Determine the (x, y) coordinate at the center of the cell enclosing the given text.  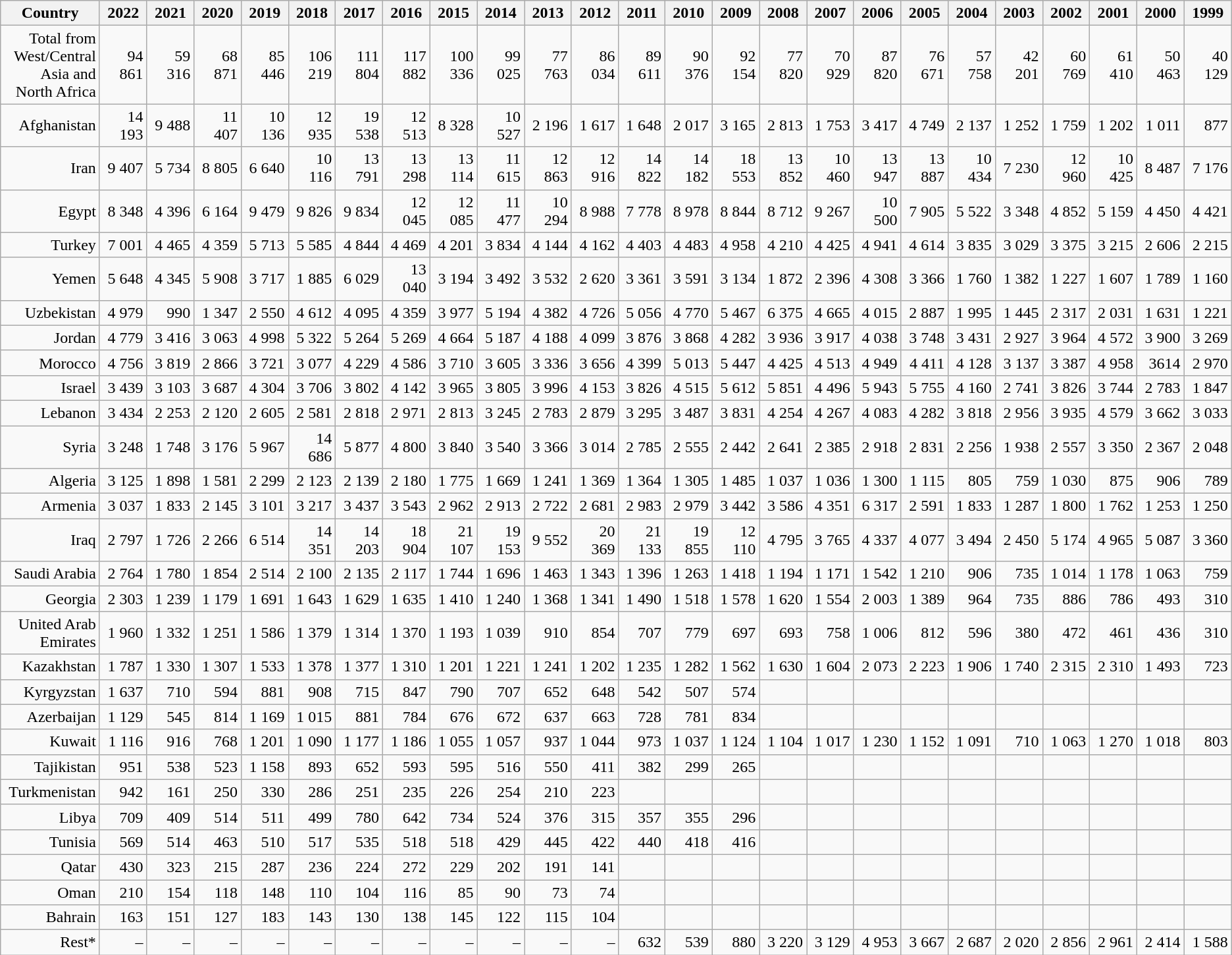
1 518 (688, 599)
4 664 (453, 338)
1 885 (312, 279)
1 533 (265, 667)
Tunisia (50, 842)
1 562 (736, 667)
74 (595, 892)
4 337 (877, 540)
1 629 (359, 599)
1 263 (688, 574)
3 220 (783, 942)
1 282 (688, 667)
148 (265, 892)
1 726 (170, 540)
99 025 (501, 65)
1 669 (501, 481)
3 129 (831, 942)
7 176 (1208, 168)
Total from West/Central Asia and North Africa (50, 65)
183 (265, 917)
3 245 (501, 413)
4 726 (595, 313)
1 490 (642, 599)
296 (736, 817)
3 868 (688, 338)
786 (1114, 599)
3 721 (265, 363)
3 840 (453, 446)
154 (170, 892)
1 239 (170, 599)
1 039 (501, 633)
3 217 (312, 506)
436 (1160, 633)
5 087 (1160, 540)
1 341 (595, 599)
1 011 (1160, 125)
59 316 (170, 65)
1 759 (1066, 125)
11 615 (501, 168)
1 631 (1160, 313)
299 (688, 767)
4 965 (1114, 540)
2022 (123, 13)
3 416 (170, 338)
1 252 (1019, 125)
19 153 (501, 540)
20 369 (595, 540)
3 487 (688, 413)
85 446 (265, 65)
Egypt (50, 211)
3 360 (1208, 540)
3 063 (218, 338)
161 (170, 792)
2 764 (123, 574)
422 (595, 842)
538 (170, 767)
1 607 (1114, 279)
805 (972, 481)
2 913 (501, 506)
2015 (453, 13)
3 134 (736, 279)
2 687 (972, 942)
1 753 (831, 125)
6 375 (783, 313)
1 410 (453, 599)
4 229 (359, 363)
1 014 (1066, 574)
1 017 (831, 742)
235 (407, 792)
4 979 (123, 313)
1 648 (642, 125)
1 250 (1208, 506)
Georgia (50, 599)
1 617 (595, 125)
594 (218, 692)
1 055 (453, 742)
14 203 (359, 540)
5 467 (736, 313)
780 (359, 817)
1 057 (501, 742)
2 215 (1208, 245)
723 (1208, 667)
21 133 (642, 540)
3 014 (595, 446)
693 (783, 633)
5 174 (1066, 540)
4 496 (831, 388)
2018 (312, 13)
254 (501, 792)
3 439 (123, 388)
3 125 (123, 481)
224 (359, 867)
12 916 (595, 168)
5 851 (783, 388)
663 (595, 717)
2 073 (877, 667)
2 797 (123, 540)
517 (312, 842)
1 270 (1114, 742)
1 379 (312, 633)
5 269 (407, 338)
2 017 (688, 125)
516 (501, 767)
1 630 (783, 667)
3 656 (595, 363)
1 115 (925, 481)
523 (218, 767)
4 399 (642, 363)
2 266 (218, 540)
12 110 (736, 540)
875 (1114, 481)
11 407 (218, 125)
1 314 (359, 633)
768 (218, 742)
1 006 (877, 633)
1 581 (218, 481)
4 949 (877, 363)
3 248 (123, 446)
973 (642, 742)
3 103 (170, 388)
4 153 (595, 388)
3 717 (265, 279)
4 998 (265, 338)
2 741 (1019, 388)
4 267 (831, 413)
524 (501, 817)
3 687 (218, 388)
12 513 (407, 125)
Jordan (50, 338)
86 034 (595, 65)
3 269 (1208, 338)
709 (123, 817)
3 706 (312, 388)
6 514 (265, 540)
5 194 (501, 313)
461 (1114, 633)
1 210 (925, 574)
3 361 (642, 279)
2017 (359, 13)
1 620 (783, 599)
110 (312, 892)
779 (688, 633)
4 844 (359, 245)
1 396 (642, 574)
13 852 (783, 168)
4 308 (877, 279)
323 (170, 867)
118 (218, 892)
2011 (642, 13)
499 (312, 817)
5 648 (123, 279)
73 (548, 892)
143 (312, 917)
1 493 (1160, 667)
Kuwait (50, 742)
1 906 (972, 667)
510 (265, 842)
9 407 (123, 168)
1 186 (407, 742)
4 345 (170, 279)
1 789 (1160, 279)
1 938 (1019, 446)
1 015 (312, 717)
4 403 (642, 245)
3 295 (642, 413)
9 267 (831, 211)
5 943 (877, 388)
287 (265, 867)
Iraq (50, 540)
2 303 (123, 599)
8 978 (688, 211)
94 861 (123, 65)
6 029 (359, 279)
2 971 (407, 413)
1 178 (1114, 574)
Libya (50, 817)
1 253 (1160, 506)
2 620 (595, 279)
4 469 (407, 245)
2 918 (877, 446)
Syria (50, 446)
2 927 (1019, 338)
2013 (548, 13)
12 085 (453, 211)
8 712 (783, 211)
4 483 (688, 245)
632 (642, 942)
5 159 (1114, 211)
1 378 (312, 667)
7 905 (925, 211)
3 586 (783, 506)
10 294 (548, 211)
3 543 (407, 506)
Turkey (50, 245)
3 744 (1114, 388)
3 835 (972, 245)
Uzbekistan (50, 313)
409 (170, 817)
4 572 (1114, 338)
1 343 (595, 574)
790 (453, 692)
910 (548, 633)
10 460 (831, 168)
10 434 (972, 168)
1 091 (972, 742)
834 (736, 717)
1 044 (595, 742)
2012 (595, 13)
10 500 (877, 211)
1 463 (548, 574)
2004 (972, 13)
12 960 (1066, 168)
4 201 (453, 245)
1 748 (170, 446)
4 795 (783, 540)
2016 (407, 13)
4 162 (595, 245)
14 686 (312, 446)
676 (453, 717)
445 (548, 842)
1 124 (736, 742)
3 765 (831, 540)
250 (218, 792)
2 979 (688, 506)
2 962 (453, 506)
90 (501, 892)
60 769 (1066, 65)
10 116 (312, 168)
4 128 (972, 363)
463 (218, 842)
3 101 (265, 506)
893 (312, 767)
728 (642, 717)
Lebanon (50, 413)
4 852 (1066, 211)
2 367 (1160, 446)
4 095 (359, 313)
115 (548, 917)
2 641 (783, 446)
2010 (688, 13)
2 180 (407, 481)
3 900 (1160, 338)
3 748 (925, 338)
13 298 (407, 168)
3 350 (1114, 446)
535 (359, 842)
111 804 (359, 65)
2 605 (265, 413)
574 (736, 692)
2 818 (359, 413)
812 (925, 633)
18 904 (407, 540)
886 (1066, 599)
507 (688, 692)
2000 (1160, 13)
Iran (50, 168)
4 515 (688, 388)
1 287 (1019, 506)
2 020 (1019, 942)
1 194 (783, 574)
2 879 (595, 413)
8 844 (736, 211)
7 230 (1019, 168)
141 (595, 867)
3 662 (1160, 413)
951 (123, 767)
2 145 (218, 506)
8 328 (453, 125)
2 123 (312, 481)
4 941 (877, 245)
Turkmenistan (50, 792)
4 756 (123, 363)
5 713 (265, 245)
3 936 (783, 338)
12 935 (312, 125)
68 871 (218, 65)
2020 (218, 13)
2007 (831, 13)
1 554 (831, 599)
672 (501, 717)
3 819 (170, 363)
697 (736, 633)
13 791 (359, 168)
3 375 (1066, 245)
4 749 (925, 125)
Rest* (50, 942)
4 160 (972, 388)
942 (123, 792)
40 129 (1208, 65)
2 887 (925, 313)
3 494 (972, 540)
357 (642, 817)
3 917 (831, 338)
265 (736, 767)
191 (548, 867)
6 164 (218, 211)
2 031 (1114, 313)
14 193 (123, 125)
Armenia (50, 506)
3 805 (501, 388)
1 787 (123, 667)
637 (548, 717)
4 077 (925, 540)
5 877 (359, 446)
3 802 (359, 388)
1 389 (925, 599)
1 347 (218, 313)
4 614 (925, 245)
2 785 (642, 446)
1 995 (972, 313)
9 834 (359, 211)
9 826 (312, 211)
2 970 (1208, 363)
2 196 (548, 125)
1 305 (688, 481)
784 (407, 717)
8 805 (218, 168)
1 300 (877, 481)
19 855 (688, 540)
100 336 (453, 65)
3 033 (1208, 413)
1 847 (1208, 388)
8 487 (1160, 168)
2 606 (1160, 245)
429 (501, 842)
1 104 (783, 742)
3 029 (1019, 245)
1 369 (595, 481)
2 414 (1160, 942)
United Arab Emirates (50, 633)
2 961 (1114, 942)
1 193 (453, 633)
6 640 (265, 168)
7 778 (642, 211)
1 744 (453, 574)
106 219 (312, 65)
4 411 (925, 363)
42 201 (1019, 65)
286 (312, 792)
2006 (877, 13)
440 (642, 842)
3 977 (453, 313)
10 425 (1114, 168)
5 187 (501, 338)
3 591 (688, 279)
2 581 (312, 413)
272 (407, 867)
418 (688, 842)
4 953 (877, 942)
89 611 (642, 65)
13 114 (453, 168)
1 643 (312, 599)
1 116 (123, 742)
202 (501, 867)
1 240 (501, 599)
4 421 (1208, 211)
236 (312, 867)
430 (123, 867)
803 (1208, 742)
215 (218, 867)
11 477 (501, 211)
1 898 (170, 481)
3 667 (925, 942)
2 299 (265, 481)
3 348 (1019, 211)
8 348 (123, 211)
1 152 (925, 742)
70 929 (831, 65)
1 691 (265, 599)
138 (407, 917)
2 139 (359, 481)
1 854 (218, 574)
Afghanistan (50, 125)
1 310 (407, 667)
122 (501, 917)
3 437 (359, 506)
4 396 (170, 211)
2 550 (265, 313)
12 863 (548, 168)
4 144 (548, 245)
569 (123, 842)
116 (407, 892)
1 762 (1114, 506)
229 (453, 867)
2014 (501, 13)
758 (831, 633)
13 887 (925, 168)
5 013 (688, 363)
3 194 (453, 279)
1 036 (831, 481)
8 988 (595, 211)
3 077 (312, 363)
2 450 (1019, 540)
593 (407, 767)
3 431 (972, 338)
Oman (50, 892)
3 434 (123, 413)
3 387 (1066, 363)
1 418 (736, 574)
Morocco (50, 363)
3 605 (501, 363)
380 (1019, 633)
3 176 (218, 446)
Saudi Arabia (50, 574)
Yemen (50, 279)
416 (736, 842)
9 479 (265, 211)
542 (642, 692)
2003 (1019, 13)
1 030 (1066, 481)
61 410 (1114, 65)
Azerbaijan (50, 717)
2 117 (407, 574)
990 (170, 313)
1 370 (407, 633)
13 040 (407, 279)
2 137 (972, 125)
4 099 (595, 338)
2 253 (170, 413)
1 235 (642, 667)
5 734 (170, 168)
251 (359, 792)
411 (595, 767)
2 315 (1066, 667)
4 513 (831, 363)
1 251 (218, 633)
151 (170, 917)
Algeria (50, 481)
595 (453, 767)
3 492 (501, 279)
4 015 (877, 313)
77 820 (783, 65)
5 755 (925, 388)
1 129 (123, 717)
2 256 (972, 446)
1 018 (1160, 742)
4 142 (407, 388)
4 083 (877, 413)
1 307 (218, 667)
1 485 (736, 481)
1 230 (877, 742)
2 956 (1019, 413)
596 (972, 633)
964 (972, 599)
1 760 (972, 279)
13 947 (877, 168)
330 (265, 792)
2 317 (1066, 313)
6 317 (877, 506)
4 800 (407, 446)
163 (123, 917)
2 591 (925, 506)
4 351 (831, 506)
315 (595, 817)
3 818 (972, 413)
3 831 (736, 413)
1 872 (783, 279)
4 382 (548, 313)
3 417 (877, 125)
472 (1066, 633)
4 586 (407, 363)
18 553 (736, 168)
14 822 (642, 168)
2 514 (265, 574)
854 (595, 633)
Kazakhstan (50, 667)
12 045 (407, 211)
715 (359, 692)
847 (407, 692)
2 385 (831, 446)
2 396 (831, 279)
880 (736, 942)
877 (1208, 125)
4 770 (688, 313)
2 003 (877, 599)
4 304 (265, 388)
5 447 (736, 363)
Bahrain (50, 917)
14 182 (688, 168)
789 (1208, 481)
2001 (1114, 13)
2 722 (548, 506)
117 882 (407, 65)
2 983 (642, 506)
2 856 (1066, 942)
1 377 (359, 667)
1 332 (170, 633)
5 967 (265, 446)
4 779 (123, 338)
57 758 (972, 65)
1 368 (548, 599)
5 264 (359, 338)
2 555 (688, 446)
3 037 (123, 506)
9 488 (170, 125)
2 866 (218, 363)
5 585 (312, 245)
2019 (265, 13)
908 (312, 692)
1 740 (1019, 667)
Kyrgyzstan (50, 692)
4 210 (783, 245)
2008 (783, 13)
1 445 (1019, 313)
10 136 (265, 125)
1 780 (170, 574)
Qatar (50, 867)
2 442 (736, 446)
2 223 (925, 667)
1 775 (453, 481)
355 (688, 817)
511 (265, 817)
648 (595, 692)
3 965 (453, 388)
1 542 (877, 574)
1 696 (501, 574)
7 001 (123, 245)
2 831 (925, 446)
85 (453, 892)
10 527 (501, 125)
5 522 (972, 211)
2 048 (1208, 446)
382 (642, 767)
916 (170, 742)
21 107 (453, 540)
3 876 (642, 338)
1 382 (1019, 279)
937 (548, 742)
1 090 (312, 742)
2 135 (359, 574)
1 578 (736, 599)
5 056 (642, 313)
2002 (1066, 13)
539 (688, 942)
3 710 (453, 363)
376 (548, 817)
3 215 (1114, 245)
3614 (1160, 363)
1 179 (218, 599)
130 (359, 917)
3 935 (1066, 413)
2005 (925, 13)
Country (50, 13)
4 612 (312, 313)
Israel (50, 388)
1 960 (123, 633)
3 532 (548, 279)
3 442 (736, 506)
2009 (736, 13)
223 (595, 792)
87 820 (877, 65)
1 635 (407, 599)
145 (453, 917)
1999 (1208, 13)
127 (218, 917)
550 (548, 767)
2 681 (595, 506)
77 763 (548, 65)
3 336 (548, 363)
2 557 (1066, 446)
50 463 (1160, 65)
1 158 (265, 767)
545 (170, 717)
2021 (170, 13)
5 908 (218, 279)
4 665 (831, 313)
1 330 (170, 667)
76 671 (925, 65)
19 538 (359, 125)
5 612 (736, 388)
9 552 (548, 540)
781 (688, 717)
14 351 (312, 540)
Tajikistan (50, 767)
1 586 (265, 633)
1 169 (265, 717)
3 834 (501, 245)
814 (218, 717)
1 800 (1066, 506)
4 450 (1160, 211)
2 310 (1114, 667)
493 (1160, 599)
1 604 (831, 667)
3 964 (1066, 338)
4 465 (170, 245)
1 227 (1066, 279)
1 637 (123, 692)
5 322 (312, 338)
1 160 (1208, 279)
3 540 (501, 446)
2 100 (312, 574)
2 120 (218, 413)
3 165 (736, 125)
1 364 (642, 481)
4 579 (1114, 413)
1 171 (831, 574)
4 038 (877, 338)
642 (407, 817)
1 588 (1208, 942)
90 376 (688, 65)
734 (453, 817)
4 188 (548, 338)
226 (453, 792)
1 177 (359, 742)
3 996 (548, 388)
3 137 (1019, 363)
4 254 (783, 413)
92 154 (736, 65)
